Find where the given text appears and provide that cell's center as (x, y) coordinate. 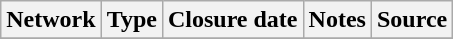
Network (51, 20)
Source (412, 20)
Closure date (232, 20)
Notes (337, 20)
Type (132, 20)
